Return the (X, Y) coordinate for the center point of the cell that contains the specified text.  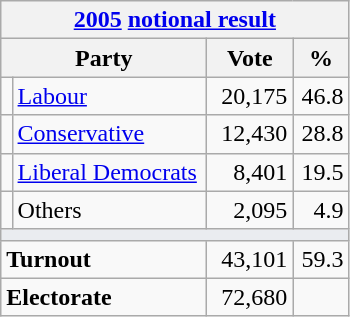
Turnout (104, 259)
Labour (110, 96)
8,401 (250, 172)
Liberal Democrats (110, 172)
Party (104, 58)
46.8 (321, 96)
43,101 (250, 259)
Others (110, 210)
59.3 (321, 259)
4.9 (321, 210)
Vote (250, 58)
2,095 (250, 210)
2005 notional result (175, 20)
28.8 (321, 134)
20,175 (250, 96)
Electorate (104, 297)
% (321, 58)
Conservative (110, 134)
12,430 (250, 134)
72,680 (250, 297)
19.5 (321, 172)
